Capture the cell that displays the provided text and extract its (X, Y) central coordinate. 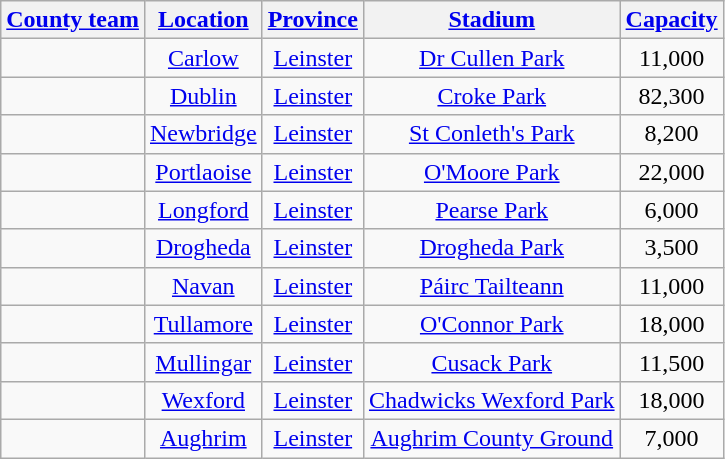
Navan (203, 286)
Chadwicks Wexford Park (492, 400)
County team (73, 20)
6,000 (672, 210)
Aughrim County Ground (492, 438)
O'Connor Park (492, 324)
Newbridge (203, 134)
Wexford (203, 400)
Capacity (672, 20)
Stadium (492, 20)
8,200 (672, 134)
11,500 (672, 362)
St Conleth's Park (492, 134)
Dr Cullen Park (492, 58)
Longford (203, 210)
Croke Park (492, 96)
Aughrim (203, 438)
22,000 (672, 172)
7,000 (672, 438)
Páirc Tailteann (492, 286)
Province (312, 20)
Portlaoise (203, 172)
3,500 (672, 248)
Mullingar (203, 362)
Location (203, 20)
Cusack Park (492, 362)
O'Moore Park (492, 172)
Drogheda (203, 248)
Dublin (203, 96)
Tullamore (203, 324)
82,300 (672, 96)
Drogheda Park (492, 248)
Pearse Park (492, 210)
Carlow (203, 58)
